Return (x, y) of the center of cell containing provided text 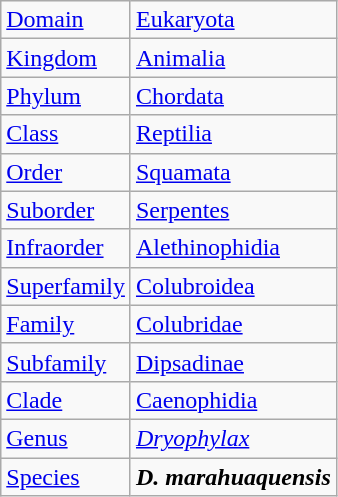
Caenophidia (233, 400)
Suborder (66, 210)
D. marahuaquensis (233, 477)
Clade (66, 400)
Squamata (233, 172)
Domain (66, 20)
Alethinophidia (233, 248)
Species (66, 477)
Colubridae (233, 324)
Serpentes (233, 210)
Kingdom (66, 58)
Infraorder (66, 248)
Phylum (66, 96)
Subfamily (66, 362)
Class (66, 134)
Genus (66, 438)
Dryophylax (233, 438)
Reptilia (233, 134)
Colubroidea (233, 286)
Eukaryota (233, 20)
Animalia (233, 58)
Dipsadinae (233, 362)
Family (66, 324)
Superfamily (66, 286)
Chordata (233, 96)
Order (66, 172)
